For the text-containing cell, return its midpoint in (x, y) coordinate format. 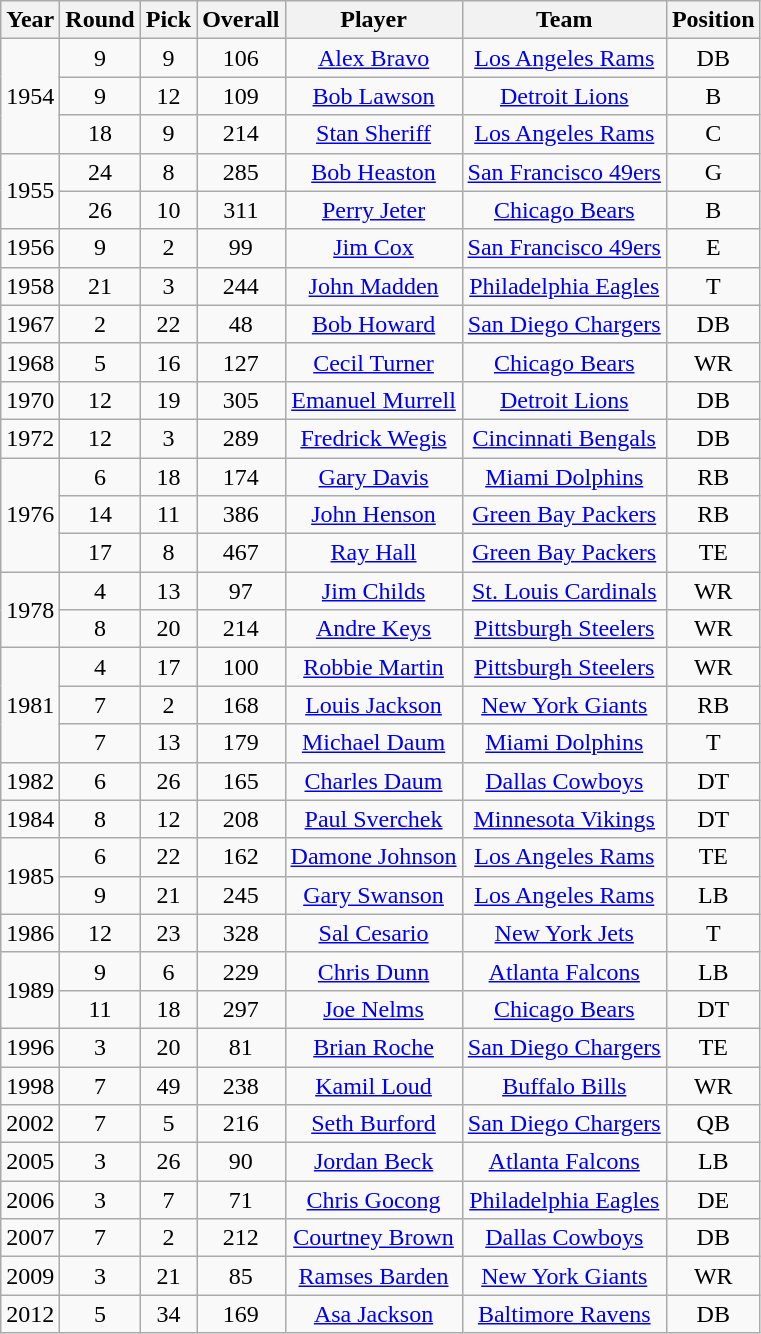
467 (241, 553)
238 (241, 1085)
1954 (30, 96)
1958 (30, 286)
Charles Daum (374, 781)
Jordan Beck (374, 1162)
169 (241, 1314)
81 (241, 1047)
71 (241, 1200)
Bob Lawson (374, 96)
Brian Roche (374, 1047)
Team (564, 20)
Bob Heaston (374, 172)
49 (168, 1085)
Ray Hall (374, 553)
216 (241, 1124)
10 (168, 210)
289 (241, 438)
127 (241, 362)
Gary Swanson (374, 895)
1981 (30, 705)
Louis Jackson (374, 705)
1982 (30, 781)
1970 (30, 400)
Andre Keys (374, 629)
Alex Bravo (374, 58)
1996 (30, 1047)
1967 (30, 324)
297 (241, 1009)
24 (100, 172)
Damone Johnson (374, 857)
Cecil Turner (374, 362)
Chris Gocong (374, 1200)
14 (100, 515)
John Madden (374, 286)
E (713, 248)
Bob Howard (374, 324)
1968 (30, 362)
97 (241, 591)
Baltimore Ravens (564, 1314)
Robbie Martin (374, 667)
2006 (30, 1200)
1956 (30, 248)
Pick (168, 20)
1998 (30, 1085)
DE (713, 1200)
165 (241, 781)
90 (241, 1162)
G (713, 172)
1976 (30, 515)
305 (241, 400)
1955 (30, 191)
285 (241, 172)
23 (168, 933)
New York Jets (564, 933)
245 (241, 895)
16 (168, 362)
Year (30, 20)
Asa Jackson (374, 1314)
109 (241, 96)
Overall (241, 20)
Michael Daum (374, 743)
99 (241, 248)
162 (241, 857)
311 (241, 210)
Sal Cesario (374, 933)
Chris Dunn (374, 971)
244 (241, 286)
Cincinnati Bengals (564, 438)
Jim Cox (374, 248)
174 (241, 477)
Stan Sheriff (374, 134)
19 (168, 400)
1986 (30, 933)
Seth Burford (374, 1124)
Fredrick Wegis (374, 438)
Round (100, 20)
Courtney Brown (374, 1238)
2012 (30, 1314)
Kamil Loud (374, 1085)
100 (241, 667)
Paul Sverchek (374, 819)
1985 (30, 876)
Jim Childs (374, 591)
2009 (30, 1276)
QB (713, 1124)
1984 (30, 819)
34 (168, 1314)
Gary Davis (374, 477)
Position (713, 20)
168 (241, 705)
328 (241, 933)
2007 (30, 1238)
179 (241, 743)
1978 (30, 610)
John Henson (374, 515)
212 (241, 1238)
Player (374, 20)
386 (241, 515)
St. Louis Cardinals (564, 591)
Minnesota Vikings (564, 819)
48 (241, 324)
229 (241, 971)
2002 (30, 1124)
Ramses Barden (374, 1276)
106 (241, 58)
Buffalo Bills (564, 1085)
85 (241, 1276)
1989 (30, 990)
1972 (30, 438)
C (713, 134)
Perry Jeter (374, 210)
2005 (30, 1162)
Joe Nelms (374, 1009)
Emanuel Murrell (374, 400)
208 (241, 819)
